Determine the (X, Y) coordinate at the center of the cell enclosing the given text.  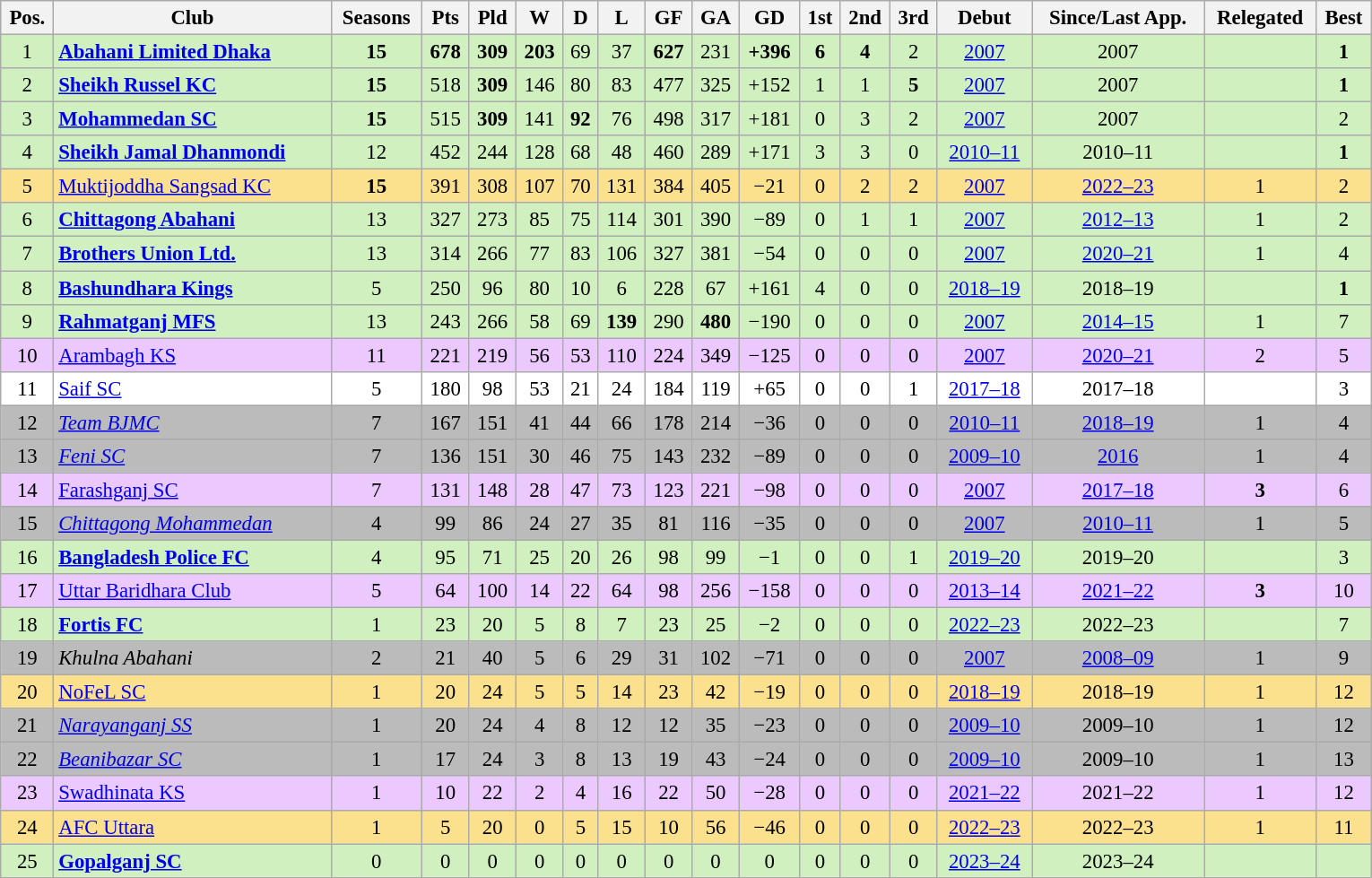
−23 (769, 726)
2nd (864, 18)
384 (668, 187)
28 (539, 490)
−36 (769, 422)
390 (716, 220)
460 (668, 152)
50 (716, 794)
515 (445, 119)
Fortis FC (192, 625)
42 (716, 692)
29 (621, 658)
Pos. (27, 18)
−19 (769, 692)
Pld (492, 18)
498 (668, 119)
273 (492, 220)
−190 (769, 321)
−46 (769, 827)
Brothers Union Ltd. (192, 254)
66 (621, 422)
70 (581, 187)
81 (668, 524)
+171 (769, 152)
114 (621, 220)
43 (716, 760)
Sheikh Jamal Dhanmondi (192, 152)
Narayanganj SS (192, 726)
71 (492, 557)
119 (716, 388)
289 (716, 152)
146 (539, 85)
Arambagh KS (192, 355)
Rahmatganj MFS (192, 321)
167 (445, 422)
AFC Uttara (192, 827)
18 (27, 625)
214 (716, 422)
349 (716, 355)
44 (581, 422)
NoFeL SC (192, 692)
224 (668, 355)
Chittagong Abahani (192, 220)
41 (539, 422)
100 (492, 591)
178 (668, 422)
244 (492, 152)
Mohammedan SC (192, 119)
GA (716, 18)
W (539, 18)
−21 (769, 187)
Since/Last App. (1118, 18)
Khulna Abahani (192, 658)
243 (445, 321)
Gopalganj SC (192, 861)
Muktijoddha Sangsad KC (192, 187)
40 (492, 658)
110 (621, 355)
2016 (1118, 456)
−158 (769, 591)
325 (716, 85)
+152 (769, 85)
180 (445, 388)
Chittagong Mohammedan (192, 524)
46 (581, 456)
452 (445, 152)
143 (668, 456)
67 (716, 288)
250 (445, 288)
Uttar Baridhara Club (192, 591)
518 (445, 85)
+65 (769, 388)
391 (445, 187)
−1 (769, 557)
Best (1344, 18)
627 (668, 52)
Pts (445, 18)
+161 (769, 288)
GD (769, 18)
2012–13 (1118, 220)
GF (668, 18)
301 (668, 220)
Sheikh Russel KC (192, 85)
−28 (769, 794)
314 (445, 254)
Feni SC (192, 456)
58 (539, 321)
136 (445, 456)
Abahani Limited Dhaka (192, 52)
Seasons (377, 18)
31 (668, 658)
+396 (769, 52)
228 (668, 288)
92 (581, 119)
256 (716, 591)
308 (492, 187)
232 (716, 456)
Relegated (1261, 18)
+181 (769, 119)
−98 (769, 490)
96 (492, 288)
Saif SC (192, 388)
102 (716, 658)
107 (539, 187)
381 (716, 254)
231 (716, 52)
D (581, 18)
2013–14 (985, 591)
−24 (769, 760)
128 (539, 152)
Debut (985, 18)
290 (668, 321)
116 (716, 524)
480 (716, 321)
−125 (769, 355)
27 (581, 524)
30 (539, 456)
Swadhinata KS (192, 794)
85 (539, 220)
123 (668, 490)
2008–09 (1118, 658)
219 (492, 355)
95 (445, 557)
141 (539, 119)
184 (668, 388)
148 (492, 490)
48 (621, 152)
37 (621, 52)
Farashganj SC (192, 490)
678 (445, 52)
Beanibazar SC (192, 760)
1st (820, 18)
26 (621, 557)
−54 (769, 254)
−71 (769, 658)
203 (539, 52)
139 (621, 321)
L (621, 18)
477 (668, 85)
2014–15 (1118, 321)
−35 (769, 524)
68 (581, 152)
73 (621, 490)
106 (621, 254)
77 (539, 254)
Bashundhara Kings (192, 288)
−2 (769, 625)
86 (492, 524)
Club (192, 18)
317 (716, 119)
76 (621, 119)
405 (716, 187)
Bangladesh Police FC (192, 557)
3rd (913, 18)
Team BJMC (192, 422)
47 (581, 490)
